From the cell containing the given text, extract its center point as (x, y) coordinate. 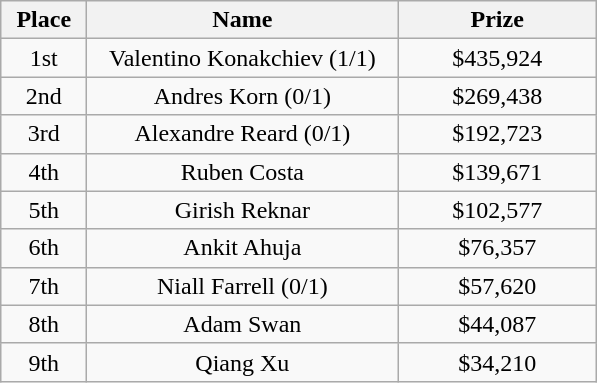
7th (44, 286)
$139,671 (498, 172)
$76,357 (498, 248)
4th (44, 172)
2nd (44, 96)
Girish Reknar (242, 210)
Alexandre Reard (0/1) (242, 134)
9th (44, 362)
Name (242, 20)
Place (44, 20)
Qiang Xu (242, 362)
Adam Swan (242, 324)
5th (44, 210)
$192,723 (498, 134)
Andres Korn (0/1) (242, 96)
6th (44, 248)
1st (44, 58)
Niall Farrell (0/1) (242, 286)
Prize (498, 20)
Valentino Konakchiev (1/1) (242, 58)
8th (44, 324)
$34,210 (498, 362)
$269,438 (498, 96)
3rd (44, 134)
Ruben Costa (242, 172)
$57,620 (498, 286)
$102,577 (498, 210)
$44,087 (498, 324)
$435,924 (498, 58)
Ankit Ahuja (242, 248)
